Identify which cell holds the provided text, then report its [X, Y] central coordinate. 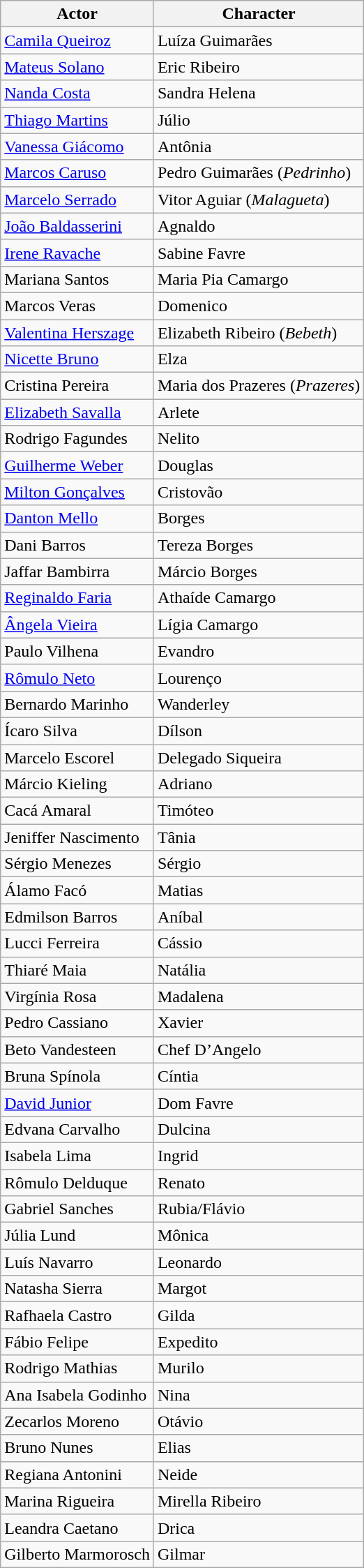
Rômulo Delduque [77, 1183]
Gabriel Sanches [77, 1209]
Marcelo Serrado [77, 200]
Guilherme Weber [77, 465]
Sérgio Menezes [77, 864]
Edvana Carvalho [77, 1129]
Natália [258, 970]
Paulo Vilhena [77, 651]
Douglas [258, 465]
Virgínia Rosa [77, 996]
Delegado Siqueira [258, 757]
Fábio Felipe [77, 1342]
Margot [258, 1289]
Rafhaela Castro [77, 1315]
Mariana Santos [77, 279]
Elias [258, 1448]
Matias [258, 890]
Cristina Pereira [77, 386]
Nicette Bruno [77, 359]
Luís Navarro [77, 1262]
Expedito [258, 1342]
Murilo [258, 1368]
Elza [258, 359]
Cássio [258, 943]
Júlio [258, 120]
Rodrigo Mathias [77, 1368]
Drica [258, 1528]
Domenico [258, 306]
Madalena [258, 996]
Tânia [258, 837]
Lucci Ferreira [77, 943]
Sandra Helena [258, 94]
Milton Gonçalves [77, 492]
Regiana Antonini [77, 1474]
Cíntia [258, 1076]
Márcio Borges [258, 572]
Thiago Martins [77, 120]
Jaffar Bambirra [77, 572]
Marcos Caruso [77, 173]
Gilmar [258, 1554]
Marcos Veras [77, 306]
Sabine Favre [258, 253]
Márcio Kieling [77, 784]
Actor [77, 14]
Elizabeth Savalla [77, 412]
Antônia [258, 147]
Mateus Solano [77, 67]
Chef D’Angelo [258, 1050]
Bruno Nunes [77, 1448]
Vanessa Giácomo [77, 147]
Jeniffer Nascimento [77, 837]
Leandra Caetano [77, 1528]
Agnaldo [258, 226]
Álamo Facó [77, 890]
Beto Vandesteen [77, 1050]
Dom Favre [258, 1103]
Lígia Camargo [258, 625]
Gilberto Marmorosch [77, 1554]
Wanderley [258, 704]
Edmilson Barros [77, 917]
Timóteo [258, 811]
Irene Ravache [77, 253]
Borges [258, 518]
Evandro [258, 651]
Xavier [258, 1023]
Thiaré Maia [77, 970]
Reginaldo Faria [77, 598]
Mônica [258, 1236]
Ângela Vieira [77, 625]
Nina [258, 1395]
Rômulo Neto [77, 678]
Leonardo [258, 1262]
Ingrid [258, 1156]
Dílson [258, 731]
Sérgio [258, 864]
Marina Rigueira [77, 1501]
Tereza Borges [258, 545]
Renato [258, 1183]
Natasha Sierra [77, 1289]
Mirella Ribeiro [258, 1501]
Otávio [258, 1421]
Nanda Costa [77, 94]
Marcelo Escorel [77, 757]
Rubia/Flávio [258, 1209]
Nelito [258, 439]
Júlia Lund [77, 1236]
Zecarlos Moreno [77, 1421]
Rodrigo Fagundes [77, 439]
Aníbal [258, 917]
David Junior [77, 1103]
Cristovão [258, 492]
Luíza Guimarães [258, 40]
Danton Mello [77, 518]
Isabela Lima [77, 1156]
Ana Isabela Godinho [77, 1395]
Arlete [258, 412]
Bruna Spínola [77, 1076]
João Baldasserini [77, 226]
Pedro Cassiano [77, 1023]
Ícaro Silva [77, 731]
Maria Pia Camargo [258, 279]
Cacá Amaral [77, 811]
Pedro Guimarães (Pedrinho) [258, 173]
Elizabeth Ribeiro (Bebeth) [258, 333]
Lourenço [258, 678]
Dulcina [258, 1129]
Camila Queiroz [77, 40]
Athaíde Camargo [258, 598]
Vitor Aguiar (Malagueta) [258, 200]
Adriano [258, 784]
Neide [258, 1474]
Dani Barros [77, 545]
Bernardo Marinho [77, 704]
Maria dos Prazeres (Prazeres) [258, 386]
Valentina Herszage [77, 333]
Character [258, 14]
Gilda [258, 1315]
Eric Ribeiro [258, 67]
